Scan for the cell matching the given text and deliver its [x, y] coordinate at center. 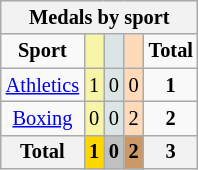
3 [171, 152]
Medals by sport [100, 17]
Athletics [42, 85]
Sport [42, 51]
Boxing [42, 118]
